Search for the cell housing the specified text and yield its (X, Y) center coordinate. 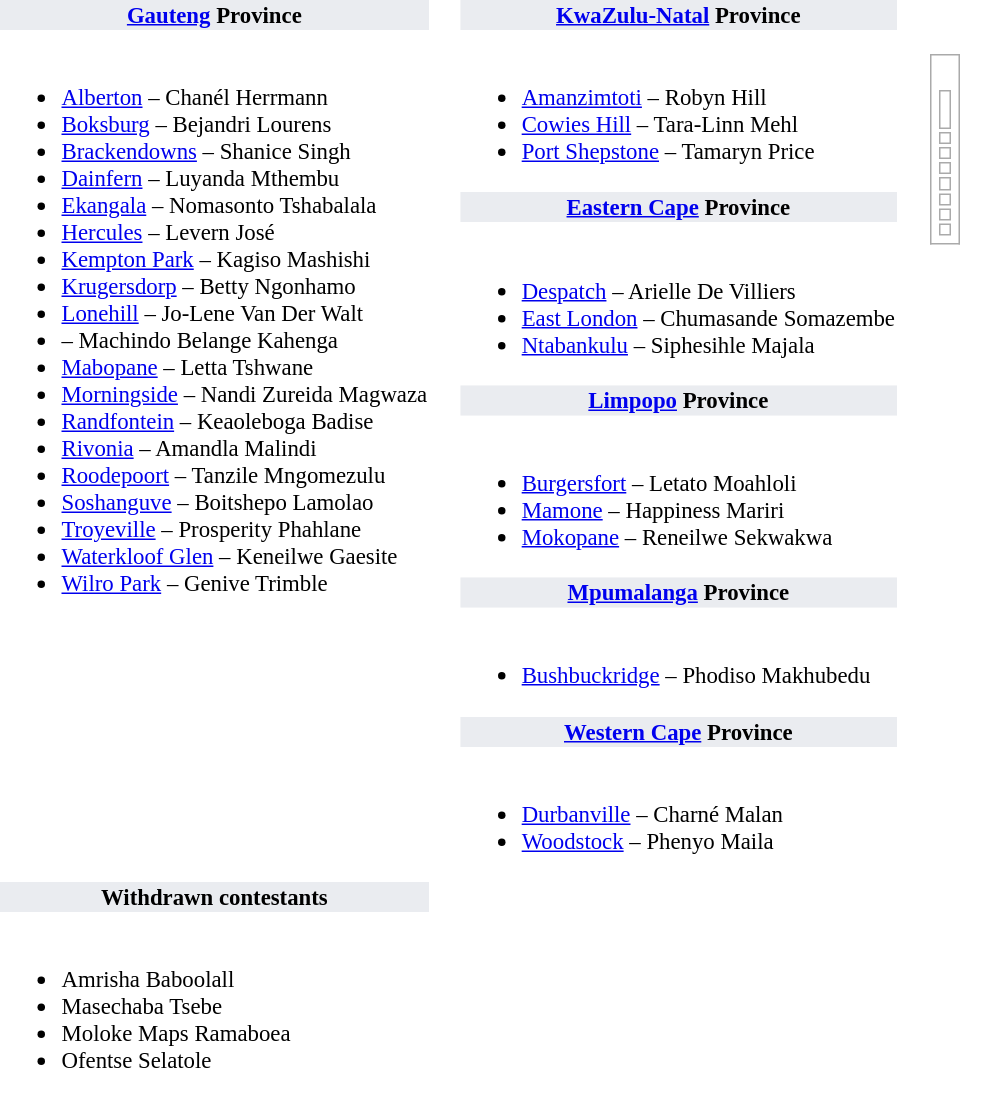
Eastern Cape Province (678, 208)
Limpopo Province (678, 400)
Bushbuckridge – Phodiso Makhubedu (678, 662)
Burgersfort – Letato MoahloliMamone – Happiness MaririMokopane – Reneilwe Sekwakwa (678, 496)
Western Cape Province (678, 731)
Durbanville – Charné MalanWoodstock – Phenyo Maila (678, 814)
Mpumalanga Province (678, 593)
Amanzimtoti – Robyn HillCowies Hill – Tara-Linn MehlPort Shepstone – Tamaryn Price (678, 112)
Gauteng Province (214, 15)
KwaZulu-Natal Province (678, 15)
Despatch – Arielle De VilliersEast London – Chumasande SomazembeNtabankulu – Siphesihle Majala (678, 304)
Withdrawn contestants (214, 897)
